Determine the (X, Y) coordinate at the center of the cell enclosing the given text.  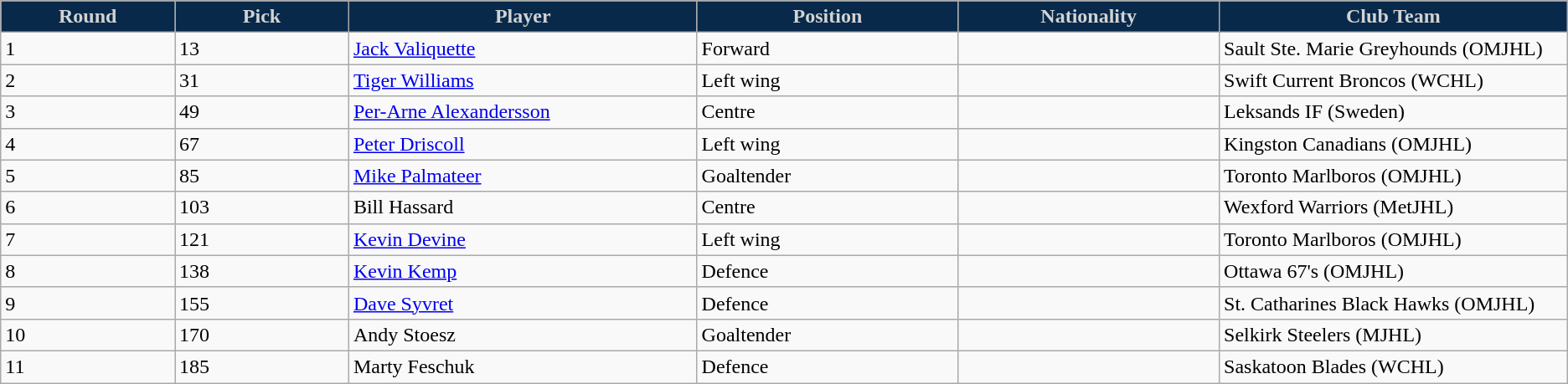
Andy Stoesz (523, 335)
Peter Driscoll (523, 144)
4 (88, 144)
13 (262, 49)
Per-Arne Alexandersson (523, 112)
Swift Current Broncos (WCHL) (1394, 80)
Tiger Williams (523, 80)
7 (88, 239)
Player (523, 17)
185 (262, 366)
Kevin Devine (523, 239)
Kingston Canadians (OMJHL) (1394, 144)
1 (88, 49)
11 (88, 366)
Pick (262, 17)
3 (88, 112)
Mike Palmateer (523, 176)
Jack Valiquette (523, 49)
Wexford Warriors (MetJHL) (1394, 207)
8 (88, 271)
67 (262, 144)
49 (262, 112)
6 (88, 207)
10 (88, 335)
Leksands IF (Sweden) (1394, 112)
Club Team (1394, 17)
Bill Hassard (523, 207)
Position (828, 17)
103 (262, 207)
Nationality (1089, 17)
Marty Feschuk (523, 366)
155 (262, 303)
2 (88, 80)
170 (262, 335)
5 (88, 176)
St. Catharines Black Hawks (OMJHL) (1394, 303)
Selkirk Steelers (MJHL) (1394, 335)
121 (262, 239)
85 (262, 176)
Forward (828, 49)
Ottawa 67's (OMJHL) (1394, 271)
31 (262, 80)
Saskatoon Blades (WCHL) (1394, 366)
Sault Ste. Marie Greyhounds (OMJHL) (1394, 49)
138 (262, 271)
Dave Syvret (523, 303)
9 (88, 303)
Kevin Kemp (523, 271)
Round (88, 17)
